Extract the [x, y] coordinate from the center of the cell holding the provided text.  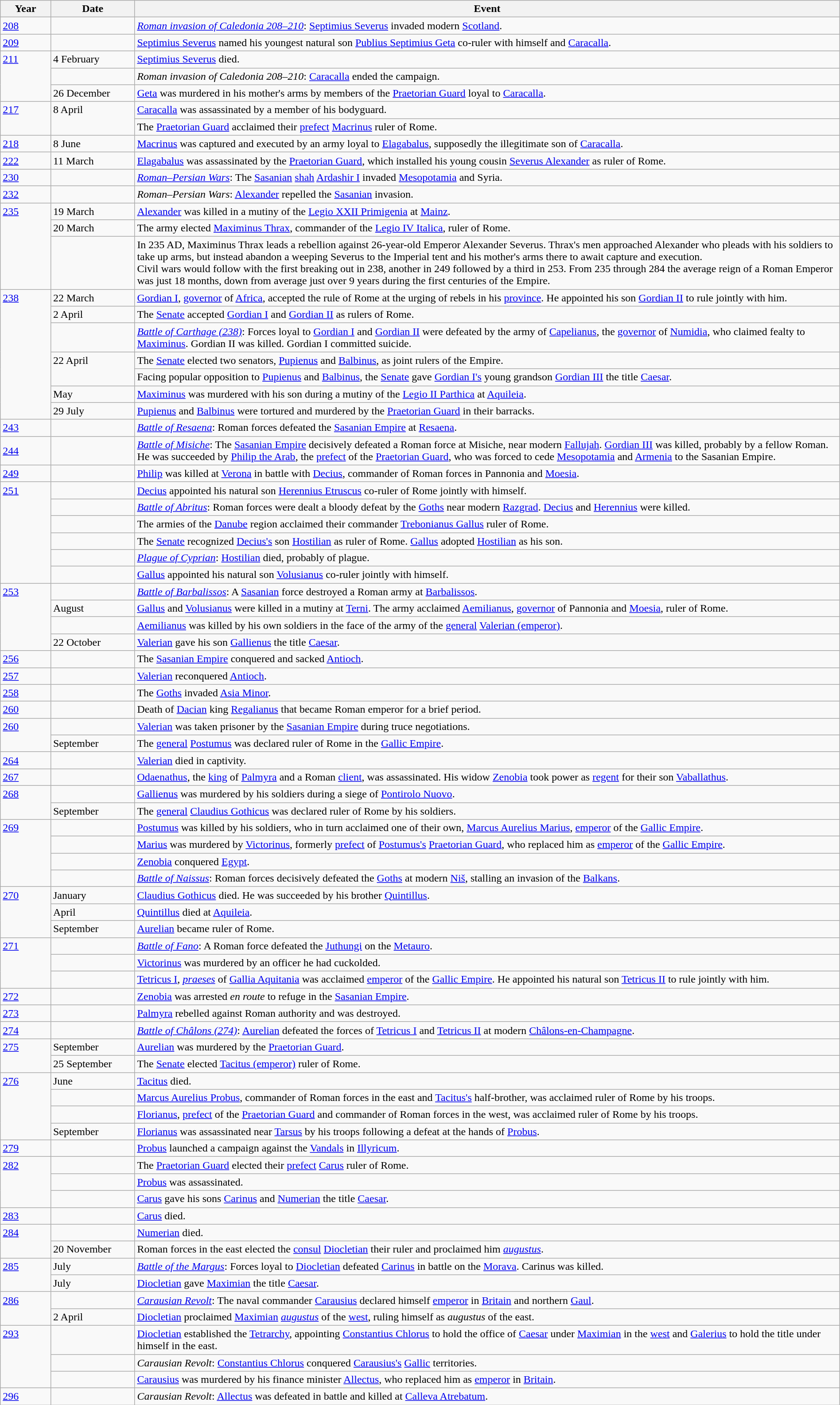
Marcus Aurelius Probus, commander of Roman forces in the east and Tacitus's half-brother, was acclaimed ruler of Rome by his troops. [487, 1098]
Pupienus and Balbinus were tortured and murdered by the Praetorian Guard in their barracks. [487, 411]
Aemilianus was killed by his own soldiers in the face of the army of the general Valerian (emperor). [487, 625]
Date [92, 9]
Carausius was murdered by his finance minister Allectus, who replaced him as emperor in Britain. [487, 1380]
May [92, 394]
285 [26, 1275]
208 [26, 26]
Carus gave his sons Carinus and Numerian the title Caesar. [487, 1199]
22 March [92, 298]
218 [26, 144]
Battle of Naissus: Roman forces decisively defeated the Goths at modern Niš, stalling an invasion of the Balkans. [487, 878]
230 [26, 177]
The Praetorian Guard acclaimed their prefect Macrinus ruler of Rome. [487, 127]
Numerian died. [487, 1233]
271 [26, 963]
235 [26, 246]
Elagabalus was assassinated by the Praetorian Guard, which installed his young cousin Severus Alexander as ruler of Rome. [487, 160]
Philip was killed at Verona in battle with Decius, commander of Roman forces in Pannonia and Moesia. [487, 473]
Battle of Châlons (274): Aurelian defeated the forces of Tetricus I and Tetricus II at modern Châlons-en-Champagne. [487, 1030]
Diocletian proclaimed Maximian augustus of the west, ruling himself as augustus of the east. [487, 1317]
Battle of Resaena: Roman forces defeated the Sasanian Empire at Resaena. [487, 428]
The army elected Maximinus Thrax, commander of the Legio IV Italica, ruler of Rome. [487, 228]
296 [26, 1397]
272 [26, 996]
Valerian reconquered Antioch. [487, 676]
Battle of the Margus: Forces loyal to Diocletian defeated Carinus in battle on the Morava. Carinus was killed. [487, 1266]
26 December [92, 93]
Gallus and Volusianus were killed in a mutiny at Terni. The army acclaimed Aemilianus, governor of Pannonia and Moesia, ruler of Rome. [487, 609]
Carausian Revolt: Constantius Chlorus conquered Carausius's Gallic territories. [487, 1363]
268 [26, 802]
Claudius Gothicus died. He was succeeded by his brother Quintillus. [487, 895]
256 [26, 659]
Death of Dacian king Regalianus that became Roman emperor for a brief period. [487, 710]
282 [26, 1182]
The Senate accepted Gordian I and Gordian II as rulers of Rome. [487, 315]
The Senate recognized Decius's son Hostilian as ruler of Rome. Gallus adopted Hostilian as his son. [487, 541]
Tacitus died. [487, 1081]
Florianus was assassinated near Tarsus by his troops following a defeat at the hands of Probus. [487, 1132]
Alexander was killed in a mutiny of the Legio XXII Primigenia at Mainz. [487, 211]
275 [26, 1055]
The Senate elected two senators, Pupienus and Balbinus, as joint rulers of the Empire. [487, 360]
293 [26, 1356]
Aurelian was murdered by the Praetorian Guard. [487, 1047]
279 [26, 1148]
Zenobia was arrested en route to refuge in the Sasanian Empire. [487, 996]
April [92, 912]
Palmyra rebelled against Roman authority and was destroyed. [487, 1013]
Event [487, 9]
Caracalla was assassinated by a member of his bodyguard. [487, 110]
Florianus, prefect of the Praetorian Guard and commander of Roman forces in the west, was acclaimed ruler of Rome by his troops. [487, 1115]
Battle of Barbalissos: A Sasanian force destroyed a Roman army at Barbalissos. [487, 592]
Diocletian gave Maximian the title Caesar. [487, 1283]
Facing popular opposition to Pupienus and Balbinus, the Senate gave Gordian I's young grandson Gordian III the title Caesar. [487, 377]
Gallus appointed his natural son Volusianus co-ruler jointly with himself. [487, 575]
284 [26, 1241]
238 [26, 355]
Geta was murdered in his mother's arms by members of the Praetorian Guard loyal to Caracalla. [487, 93]
209 [26, 43]
217 [26, 118]
269 [26, 853]
276 [26, 1106]
The Senate elected Tacitus (emperor) ruler of Rome. [487, 1064]
Septimius Severus named his youngest natural son Publius Septimius Geta co-ruler with himself and Caracalla. [487, 43]
Carausian Revolt: The naval commander Carausius declared himself emperor in Britain and northern Gaul. [487, 1300]
Postumus was killed by his soldiers, who in turn acclaimed one of their own, Marcus Aurelius Marius, emperor of the Gallic Empire. [487, 828]
Carus died. [487, 1216]
11 March [92, 160]
270 [26, 912]
Zenobia conquered Egypt. [487, 862]
The Sasanian Empire conquered and sacked Antioch. [487, 659]
Macrinus was captured and executed by an army loyal to Elagabalus, supposedly the illegitimate son of Caracalla. [487, 144]
Odaenathus, the king of Palmyra and a Roman client, was assassinated. His widow Zenobia took power as regent for their son Vaballathus. [487, 777]
20 November [92, 1249]
8 April [92, 118]
The armies of the Danube region acclaimed their commander Trebonianus Gallus ruler of Rome. [487, 524]
19 March [92, 211]
257 [26, 676]
Roman forces in the east elected the consul Diocletian their ruler and proclaimed him augustus. [487, 1249]
Marius was murdered by Victorinus, formerly prefect of Postumus's Praetorian Guard, who replaced him as emperor of the Gallic Empire. [487, 845]
20 March [92, 228]
267 [26, 777]
Victorinus was murdered by an officer he had cuckolded. [487, 963]
211 [26, 76]
Battle of Abritus: Roman forces were dealt a bloody defeat by the Goths near modern Razgrad. Decius and Herennius were killed. [487, 507]
274 [26, 1030]
January [92, 895]
The general Claudius Gothicus was declared ruler of Rome by his soldiers. [487, 811]
Gallienus was murdered by his soldiers during a siege of Pontirolo Nuovo. [487, 794]
Aurelian became ruler of Rome. [487, 929]
4 February [92, 59]
Carausian Revolt: Allectus was defeated in battle and killed at Calleva Atrebatum. [487, 1397]
251 [26, 532]
29 July [92, 411]
253 [26, 617]
8 June [92, 144]
The general Postumus was declared ruler of Rome in the Gallic Empire. [487, 743]
244 [26, 450]
Battle of Fano: A Roman force defeated the Juthungi on the Metauro. [487, 946]
August [92, 609]
Probus launched a campaign against the Vandals in Illyricum. [487, 1148]
286 [26, 1308]
Maximinus was murdered with his son during a mutiny of the Legio II Parthica at Aquileia. [487, 394]
Valerian was taken prisoner by the Sasanian Empire during truce negotiations. [487, 726]
273 [26, 1013]
Plague of Cyprian: Hostilian died, probably of plague. [487, 558]
Roman–Persian Wars: The Sasanian shah Ardashir I invaded Mesopotamia and Syria. [487, 177]
249 [26, 473]
25 September [92, 1064]
264 [26, 760]
June [92, 1081]
Decius appointed his natural son Herennius Etruscus co-ruler of Rome jointly with himself. [487, 490]
Probus was assassinated. [487, 1182]
Septimius Severus died. [487, 59]
Valerian gave his son Gallienus the title Caesar. [487, 642]
22 October [92, 642]
243 [26, 428]
Quintillus died at Aquileia. [487, 912]
258 [26, 693]
Year [26, 9]
Roman–Persian Wars: Alexander repelled the Sasanian invasion. [487, 194]
232 [26, 194]
Roman invasion of Caledonia 208–210: Septimius Severus invaded modern Scotland. [487, 26]
Valerian died in captivity. [487, 760]
The Praetorian Guard elected their prefect Carus ruler of Rome. [487, 1165]
22 April [92, 369]
222 [26, 160]
The Goths invaded Asia Minor. [487, 693]
Roman invasion of Caledonia 208–210: Caracalla ended the campaign. [487, 76]
283 [26, 1216]
